Output the [x, y] coordinate of the center of the cell containing the given text.  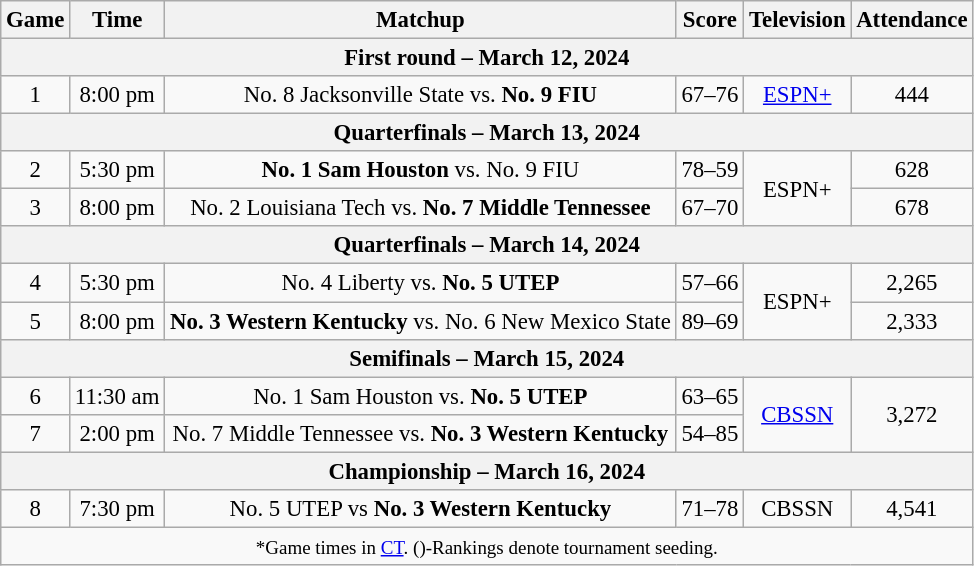
No. 8 Jacksonville State vs. No. 9 FIU [420, 95]
Score [710, 20]
6 [36, 396]
No. 7 Middle Tennessee vs. No. 3 Western Kentucky [420, 433]
63–65 [710, 396]
First round – March 12, 2024 [487, 58]
78–59 [710, 170]
5 [36, 321]
1 [36, 95]
2,333 [912, 321]
Championship – March 16, 2024 [487, 471]
678 [912, 208]
7 [36, 433]
8 [36, 509]
Matchup [420, 20]
7:30 pm [118, 509]
Television [798, 20]
54–85 [710, 433]
Attendance [912, 20]
Game [36, 20]
2 [36, 170]
4,541 [912, 509]
Time [118, 20]
Quarterfinals – March 13, 2024 [487, 133]
2,265 [912, 283]
89–69 [710, 321]
11:30 am [118, 396]
67–70 [710, 208]
No. 1 Sam Houston vs. No. 9 FIU [420, 170]
628 [912, 170]
2:00 pm [118, 433]
3,272 [912, 414]
4 [36, 283]
71–78 [710, 509]
3 [36, 208]
No. 2 Louisiana Tech vs. No. 7 Middle Tennessee [420, 208]
444 [912, 95]
Quarterfinals – March 14, 2024 [487, 245]
No. 4 Liberty vs. No. 5 UTEP [420, 283]
No. 3 Western Kentucky vs. No. 6 New Mexico State [420, 321]
No. 5 UTEP vs No. 3 Western Kentucky [420, 509]
No. 1 Sam Houston vs. No. 5 UTEP [420, 396]
67–76 [710, 95]
*Game times in CT. ()-Rankings denote tournament seeding. [487, 546]
Semifinals – March 15, 2024 [487, 358]
57–66 [710, 283]
